Pinpoint the cell where the given text exists, returning its [X, Y] midpoint coordinate. 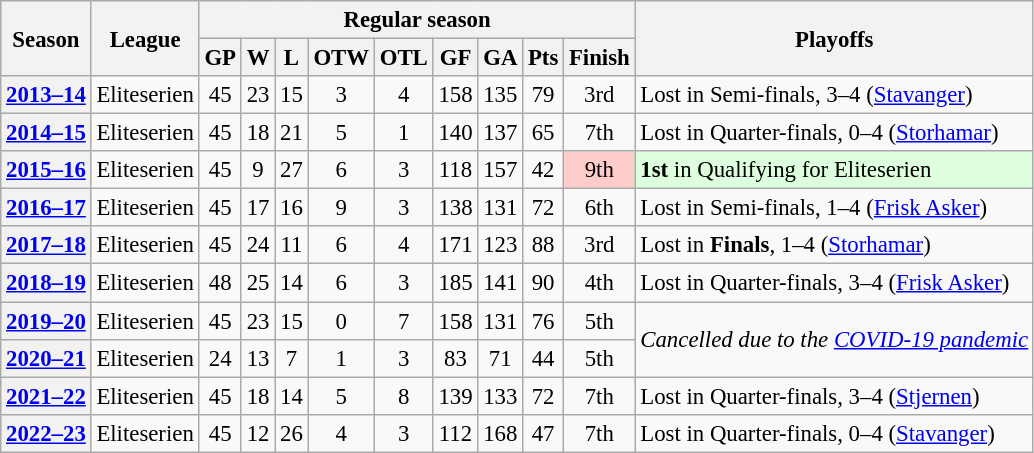
185 [456, 283]
Cancelled due to the COVID-19 pandemic [834, 340]
123 [500, 245]
26 [292, 433]
42 [544, 170]
League [145, 38]
118 [456, 170]
Lost in Quarter-finals, 3–4 (Frisk Asker) [834, 283]
12 [258, 433]
21 [292, 133]
168 [500, 433]
141 [500, 283]
11 [292, 245]
16 [292, 208]
Lost in Semi-finals, 1–4 (Frisk Asker) [834, 208]
137 [500, 133]
17 [258, 208]
2016–17 [46, 208]
4th [600, 283]
GF [456, 58]
2015–16 [46, 170]
Pts [544, 58]
135 [500, 95]
6th [600, 208]
13 [258, 358]
OTL [404, 58]
133 [500, 396]
140 [456, 133]
2013–14 [46, 95]
2021–22 [46, 396]
2022–23 [46, 433]
157 [500, 170]
48 [220, 283]
88 [544, 245]
71 [500, 358]
2017–18 [46, 245]
1st in Qualifying for Eliteserien [834, 170]
2018–19 [46, 283]
GP [220, 58]
79 [544, 95]
GA [500, 58]
Season [46, 38]
2019–20 [46, 321]
138 [456, 208]
Regular season [417, 20]
8 [404, 396]
W [258, 58]
90 [544, 283]
44 [544, 358]
2014–15 [46, 133]
Lost in Quarter-finals, 0–4 (Storhamar) [834, 133]
76 [544, 321]
65 [544, 133]
25 [258, 283]
112 [456, 433]
47 [544, 433]
L [292, 58]
27 [292, 170]
0 [341, 321]
Lost in Finals, 1–4 (Storhamar) [834, 245]
Finish [600, 58]
171 [456, 245]
139 [456, 396]
OTW [341, 58]
9th [600, 170]
83 [456, 358]
Lost in Quarter-finals, 0–4 (Stavanger) [834, 433]
Lost in Quarter-finals, 3–4 (Stjernen) [834, 396]
Lost in Semi-finals, 3–4 (Stavanger) [834, 95]
2020–21 [46, 358]
Playoffs [834, 38]
